Return (X, Y) of the center of cell containing provided text 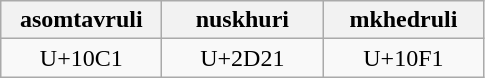
U+10C1 (82, 58)
nuskhuri (242, 20)
U+10F1 (404, 58)
asomtavruli (82, 20)
U+2D21 (242, 58)
mkhedruli (404, 20)
